Identify which cell holds the provided text, then report its [X, Y] central coordinate. 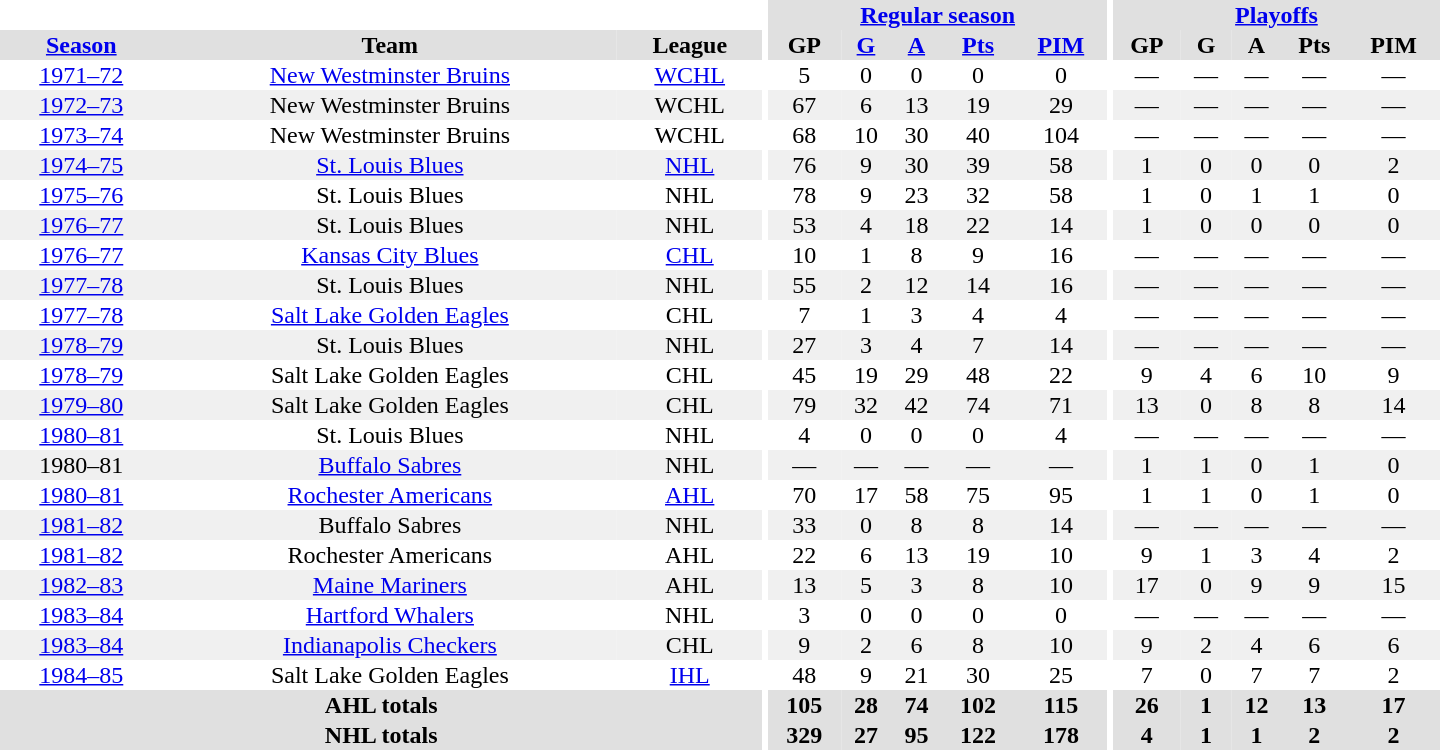
68 [804, 135]
71 [1060, 405]
Playoffs [1276, 15]
Indianapolis Checkers [390, 645]
IHL [690, 675]
102 [978, 705]
21 [916, 675]
42 [916, 405]
39 [978, 165]
1974–75 [82, 165]
1975–76 [82, 195]
1972–73 [82, 105]
1984–85 [82, 675]
26 [1147, 705]
League [690, 45]
75 [978, 495]
70 [804, 495]
Hartford Whalers [390, 615]
Team [390, 45]
Maine Mariners [390, 585]
55 [804, 285]
76 [804, 165]
79 [804, 405]
67 [804, 105]
25 [1060, 675]
Season [82, 45]
Kansas City Blues [390, 255]
78 [804, 195]
NHL totals [381, 735]
45 [804, 375]
AHL totals [381, 705]
178 [1060, 735]
Regular season [938, 15]
1973–74 [82, 135]
122 [978, 735]
105 [804, 705]
1979–80 [82, 405]
53 [804, 225]
40 [978, 135]
104 [1060, 135]
1971–72 [82, 75]
18 [916, 225]
329 [804, 735]
28 [866, 705]
1982–83 [82, 585]
15 [1394, 585]
33 [804, 525]
23 [916, 195]
115 [1060, 705]
